Return the [x, y] coordinate for the center point of the cell that contains the specified text.  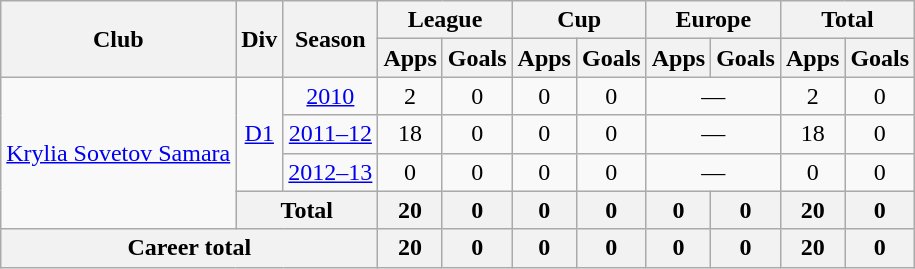
Krylia Sovetov Samara [118, 153]
2010 [330, 96]
Season [330, 39]
2011–12 [330, 134]
League [445, 20]
Cup [579, 20]
Career total [190, 248]
D1 [260, 134]
Div [260, 39]
Club [118, 39]
2012–13 [330, 172]
Europe [713, 20]
